For the text-containing cell, return its midpoint in (X, Y) coordinate format. 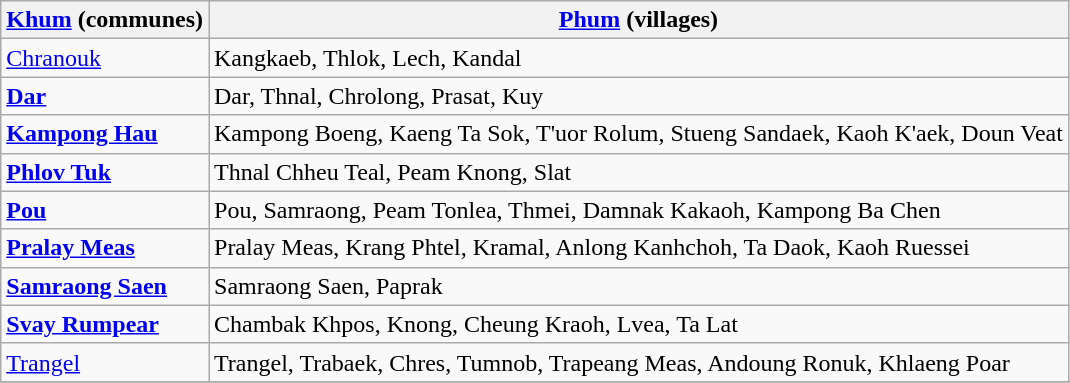
Svay Rumpear (105, 324)
Trangel (105, 362)
Pou (105, 210)
Pralay Meas (105, 248)
Pou, Samraong, Peam Tonlea, Thmei, Damnak Kakaoh, Kampong Ba Chen (638, 210)
Samraong Saen, Paprak (638, 286)
Trangel, Trabaek, Chres, Tumnob, Trapeang Meas, Andoung Ronuk, Khlaeng Poar (638, 362)
Kangkaeb, Thlok, Lech, Kandal (638, 58)
Samraong Saen (105, 286)
Dar (105, 96)
Pralay Meas, Krang Phtel, Kramal, Anlong Kanhchoh, Ta Daok, Kaoh Ruessei (638, 248)
Kampong Hau (105, 134)
Phum (villages) (638, 20)
Dar, Thnal, Chrolong, Prasat, Kuy (638, 96)
Khum (communes) (105, 20)
Thnal Chheu Teal, Peam Knong, Slat (638, 172)
Chranouk (105, 58)
Phlov Tuk (105, 172)
Kampong Boeng, Kaeng Ta Sok, T'uor Rolum, Stueng Sandaek, Kaoh K'aek, Doun Veat (638, 134)
Chambak Khpos, Knong, Cheung Kraoh, Lvea, Ta Lat (638, 324)
